Pinpoint the cell where the given text exists, returning its (X, Y) midpoint coordinate. 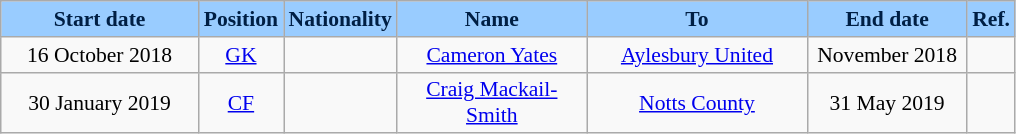
30 January 2019 (100, 102)
Start date (100, 19)
Aylesbury United (697, 55)
To (697, 19)
GK (240, 55)
End date (887, 19)
Notts County (697, 102)
31 May 2019 (887, 102)
November 2018 (887, 55)
Name (492, 19)
Ref. (991, 19)
Nationality (340, 19)
Cameron Yates (492, 55)
CF (240, 102)
16 October 2018 (100, 55)
Craig Mackail-Smith (492, 102)
Position (240, 19)
